Provide the (x, y) coordinate of the cell's center where the given text is located.  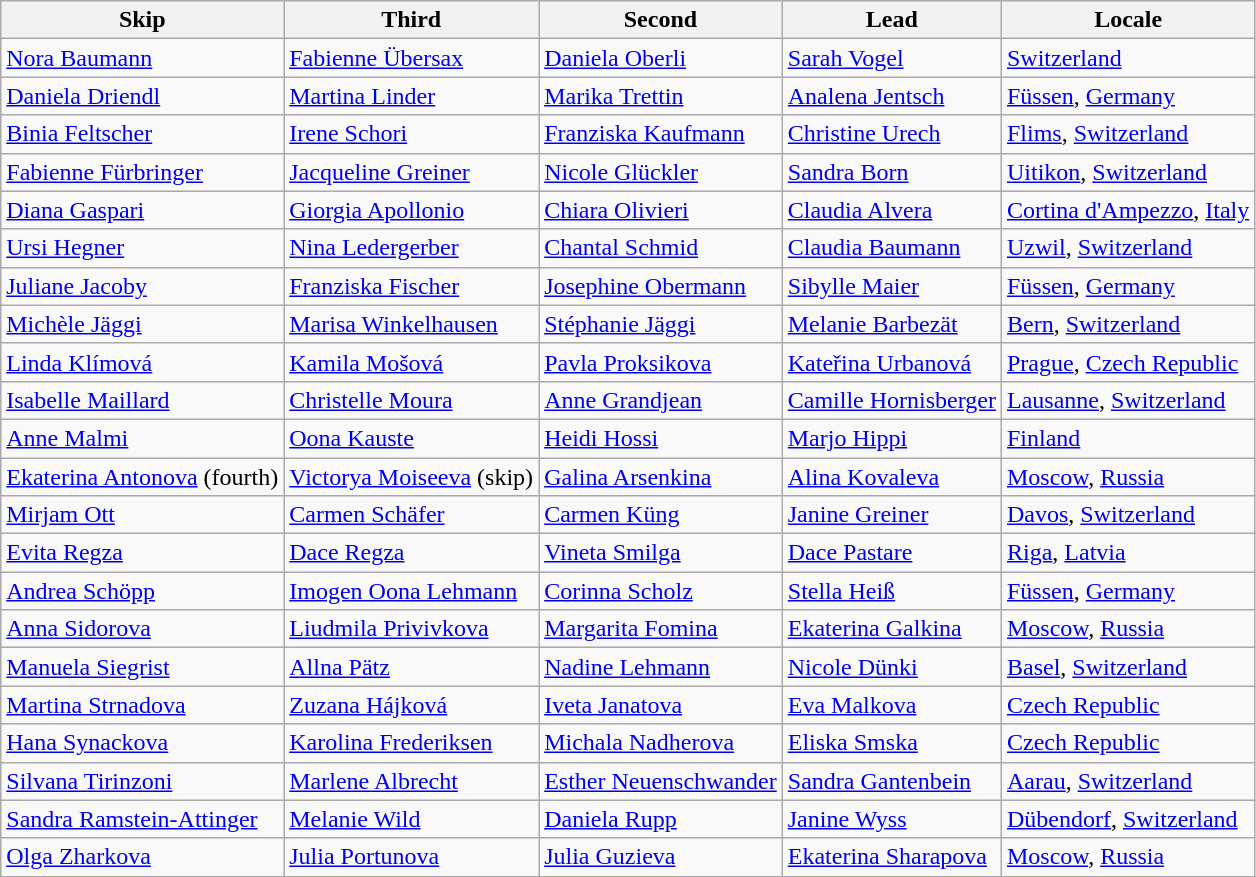
Nicole Dünki (892, 667)
Aarau, Switzerland (1128, 781)
Galina Arsenkina (661, 477)
Liudmila Privivkova (412, 629)
Marisa Winkelhausen (412, 324)
Second (661, 20)
Kateřina Urbanová (892, 362)
Chantal Schmid (661, 248)
Julia Guzieva (661, 857)
Sibylle Maier (892, 286)
Mirjam Ott (142, 515)
Anne Malmi (142, 438)
Dace Regza (412, 553)
Silvana Tirinzoni (142, 781)
Carmen Küng (661, 515)
Davos, Switzerland (1128, 515)
Lead (892, 20)
Nina Ledergerber (412, 248)
Prague, Czech Republic (1128, 362)
Chiara Olivieri (661, 210)
Ekaterina Sharapova (892, 857)
Martina Linder (412, 96)
Iveta Janatova (661, 705)
Stéphanie Jäggi (661, 324)
Sandra Gantenbein (892, 781)
Anna Sidorova (142, 629)
Cortina d'Ampezzo, Italy (1128, 210)
Juliane Jacoby (142, 286)
Linda Klímová (142, 362)
Switzerland (1128, 58)
Janine Greiner (892, 515)
Irene Schori (412, 134)
Diana Gaspari (142, 210)
Eva Malkova (892, 705)
Marlene Albrecht (412, 781)
Oona Kauste (412, 438)
Andrea Schöpp (142, 591)
Corinna Scholz (661, 591)
Eliska Smska (892, 743)
Zuzana Hájková (412, 705)
Fabienne Übersax (412, 58)
Ekaterina Antonova (fourth) (142, 477)
Christelle Moura (412, 400)
Third (412, 20)
Marika Trettin (661, 96)
Melanie Barbezät (892, 324)
Evita Regza (142, 553)
Skip (142, 20)
Ursi Hegner (142, 248)
Julia Portunova (412, 857)
Daniela Rupp (661, 819)
Margarita Fomina (661, 629)
Uitikon, Switzerland (1128, 172)
Dace Pastare (892, 553)
Janine Wyss (892, 819)
Binia Feltscher (142, 134)
Kamila Mošová (412, 362)
Daniela Oberli (661, 58)
Nadine Lehmann (661, 667)
Marjo Hippi (892, 438)
Victorya Moiseeva (skip) (412, 477)
Bern, Switzerland (1128, 324)
Basel, Switzerland (1128, 667)
Claudia Baumann (892, 248)
Isabelle Maillard (142, 400)
Giorgia Apollonio (412, 210)
Analena Jentsch (892, 96)
Nora Baumann (142, 58)
Olga Zharkova (142, 857)
Stella Heiß (892, 591)
Franziska Fischer (412, 286)
Locale (1128, 20)
Esther Neuenschwander (661, 781)
Nicole Glückler (661, 172)
Manuela Siegrist (142, 667)
Heidi Hossi (661, 438)
Franziska Kaufmann (661, 134)
Alina Kovaleva (892, 477)
Uzwil, Switzerland (1128, 248)
Michala Nadherova (661, 743)
Hana Synackova (142, 743)
Christine Urech (892, 134)
Sarah Vogel (892, 58)
Vineta Smilga (661, 553)
Fabienne Fürbringer (142, 172)
Melanie Wild (412, 819)
Imogen Oona Lehmann (412, 591)
Anne Grandjean (661, 400)
Michèle Jäggi (142, 324)
Finland (1128, 438)
Riga, Latvia (1128, 553)
Martina Strnadova (142, 705)
Allna Pätz (412, 667)
Sandra Ramstein-Attinger (142, 819)
Lausanne, Switzerland (1128, 400)
Jacqueline Greiner (412, 172)
Camille Hornisberger (892, 400)
Sandra Born (892, 172)
Josephine Obermann (661, 286)
Dübendorf, Switzerland (1128, 819)
Pavla Proksikova (661, 362)
Karolina Frederiksen (412, 743)
Carmen Schäfer (412, 515)
Daniela Driendl (142, 96)
Flims, Switzerland (1128, 134)
Claudia Alvera (892, 210)
Ekaterina Galkina (892, 629)
